Pinpoint the cell where the given text exists, returning its (X, Y) midpoint coordinate. 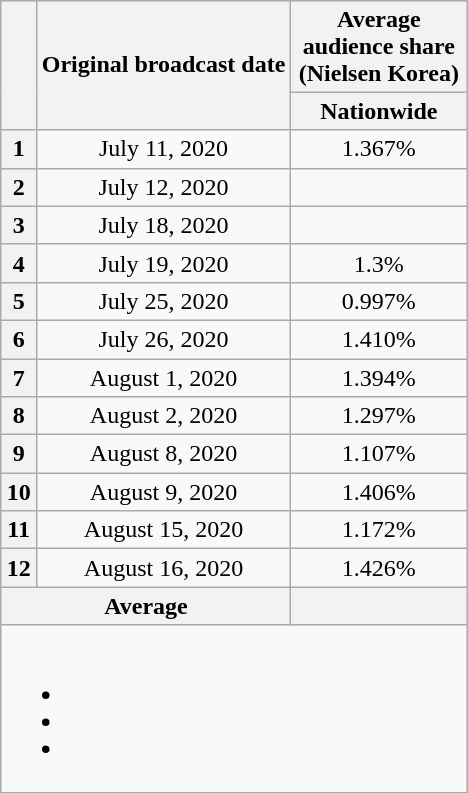
Average audience share(Nielsen Korea) (379, 46)
9 (18, 454)
August 1, 2020 (164, 377)
12 (18, 568)
1.394% (379, 377)
August 16, 2020 (164, 568)
1.426% (379, 568)
0.997% (379, 301)
11 (18, 530)
July 25, 2020 (164, 301)
4 (18, 263)
Average (146, 606)
August 2, 2020 (164, 416)
1.367% (379, 149)
1.410% (379, 339)
Nationwide (379, 111)
August 8, 2020 (164, 454)
7 (18, 377)
August 15, 2020 (164, 530)
5 (18, 301)
August 9, 2020 (164, 492)
July 18, 2020 (164, 225)
8 (18, 416)
July 26, 2020 (164, 339)
1.172% (379, 530)
July 12, 2020 (164, 187)
10 (18, 492)
1.3% (379, 263)
1.406% (379, 492)
July 11, 2020 (164, 149)
1.107% (379, 454)
1.297% (379, 416)
Original broadcast date (164, 65)
July 19, 2020 (164, 263)
6 (18, 339)
2 (18, 187)
1 (18, 149)
3 (18, 225)
